Detect which cell encompasses the target text, then output its (x, y) center coordinate. 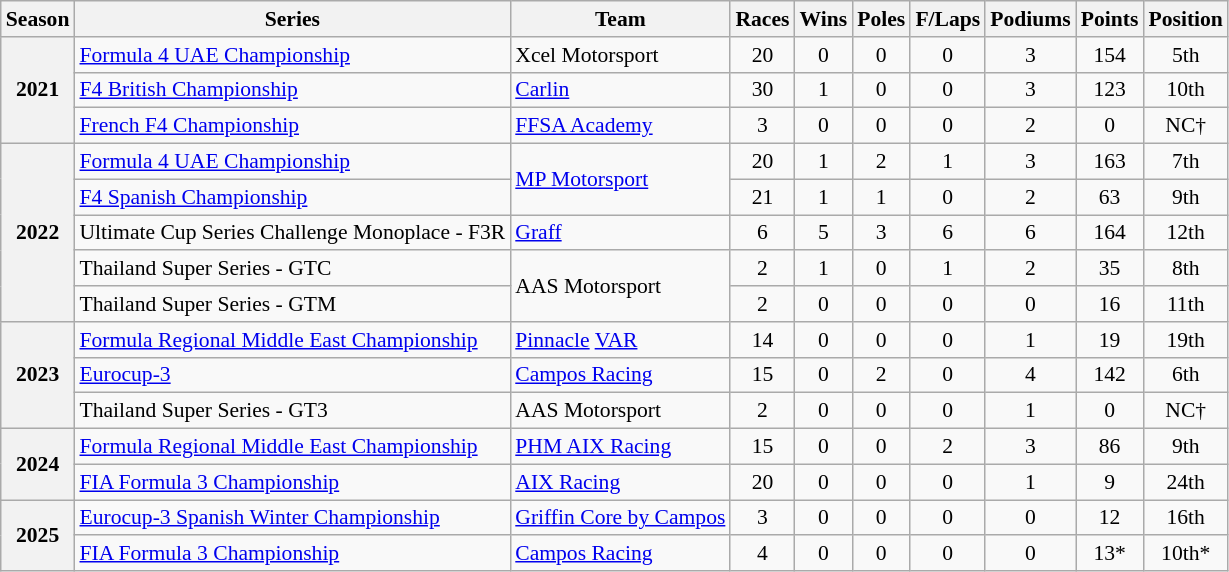
11th (1185, 304)
FFSA Academy (620, 126)
2022 (38, 233)
Season (38, 19)
123 (1110, 90)
Podiums (1030, 19)
Ultimate Cup Series Challenge Monoplace - F3R (292, 233)
30 (762, 90)
Eurocup-3 (292, 375)
2024 (38, 464)
Graff (620, 233)
86 (1110, 447)
16 (1110, 304)
10th* (1185, 554)
16th (1185, 518)
10th (1185, 90)
Griffin Core by Campos (620, 518)
12 (1110, 518)
5th (1185, 55)
Pinnacle VAR (620, 340)
142 (1110, 375)
12th (1185, 233)
163 (1110, 162)
PHM AIX Racing (620, 447)
Poles (881, 19)
Wins (823, 19)
19th (1185, 340)
6th (1185, 375)
14 (762, 340)
Eurocup-3 Spanish Winter Championship (292, 518)
19 (1110, 340)
Thailand Super Series - GTC (292, 269)
5 (823, 233)
35 (1110, 269)
164 (1110, 233)
Thailand Super Series - GTM (292, 304)
F4 Spanish Championship (292, 197)
French F4 Championship (292, 126)
F4 British Championship (292, 90)
9 (1110, 482)
Races (762, 19)
21 (762, 197)
24th (1185, 482)
154 (1110, 55)
7th (1185, 162)
Thailand Super Series - GT3 (292, 411)
MP Motorsport (620, 180)
Carlin (620, 90)
13* (1110, 554)
2025 (38, 536)
AIX Racing (620, 482)
Points (1110, 19)
Series (292, 19)
2023 (38, 376)
63 (1110, 197)
Team (620, 19)
F/Laps (948, 19)
Position (1185, 19)
2021 (38, 90)
Xcel Motorsport (620, 55)
8th (1185, 269)
